Detect which cell encompasses the target text, then output its [x, y] center coordinate. 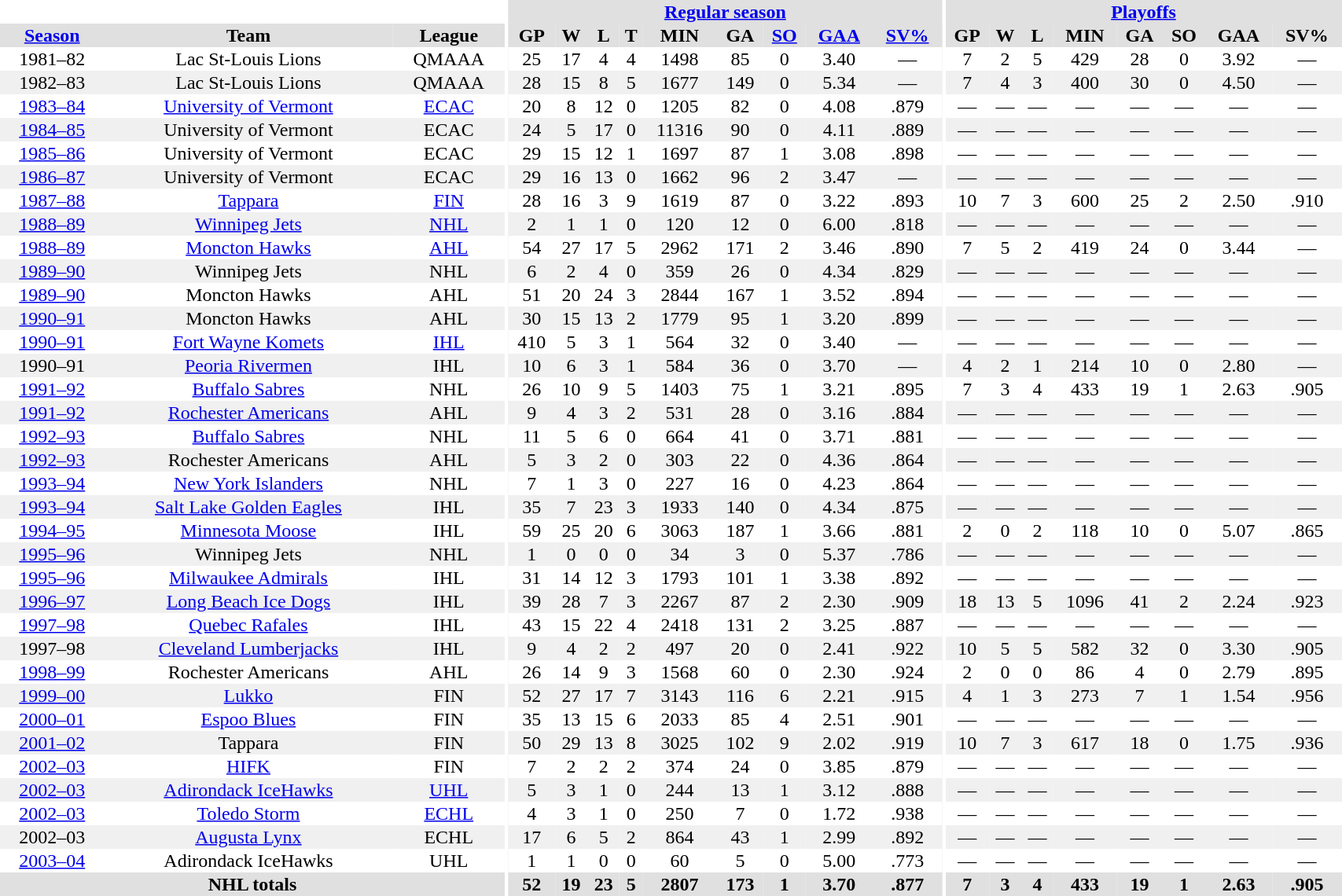
303 [679, 460]
3.47 [839, 177]
Cleveland Lumberjacks [248, 648]
Fort Wayne Komets [248, 342]
171 [741, 248]
564 [679, 342]
3.25 [839, 625]
419 [1085, 248]
4.50 [1239, 83]
214 [1085, 365]
51 [531, 295]
Season [52, 35]
1677 [679, 83]
1793 [679, 578]
.877 [907, 884]
6.00 [839, 224]
2003–04 [52, 861]
400 [1085, 83]
11 [531, 436]
2.99 [839, 837]
.829 [907, 271]
1096 [1085, 601]
96 [741, 177]
617 [1085, 743]
54 [531, 248]
131 [741, 625]
3.30 [1239, 648]
664 [679, 436]
.922 [907, 648]
2418 [679, 625]
5.37 [839, 554]
1619 [679, 200]
584 [679, 365]
.909 [907, 601]
.915 [907, 696]
2.51 [839, 719]
Peoria Rivermen [248, 365]
Team [248, 35]
1779 [679, 318]
3.71 [839, 436]
3.85 [839, 766]
2.02 [839, 743]
187 [741, 531]
1697 [679, 153]
New York Islanders [248, 483]
1568 [679, 672]
101 [741, 578]
244 [679, 790]
34 [679, 554]
.818 [907, 224]
3.16 [839, 413]
11316 [679, 130]
.936 [1307, 743]
.786 [907, 554]
.894 [907, 295]
116 [741, 696]
118 [1085, 531]
4.36 [839, 460]
1986–87 [52, 177]
Minnesota Moose [248, 531]
.924 [907, 672]
2000–01 [52, 719]
3.12 [839, 790]
2844 [679, 295]
2.80 [1239, 365]
.889 [907, 130]
1205 [679, 106]
1.54 [1239, 696]
2.79 [1239, 672]
410 [531, 342]
3.52 [839, 295]
82 [741, 106]
5.00 [839, 861]
.901 [907, 719]
273 [1085, 696]
429 [1085, 59]
.956 [1307, 696]
1994–95 [52, 531]
39 [531, 601]
374 [679, 766]
Espoo Blues [248, 719]
3.22 [839, 200]
582 [1085, 648]
Playoffs [1144, 12]
.890 [907, 248]
102 [741, 743]
1.75 [1239, 743]
3.08 [839, 153]
League [448, 35]
.893 [907, 200]
1.72 [839, 813]
3025 [679, 743]
864 [679, 837]
227 [679, 483]
3.20 [839, 318]
.898 [907, 153]
2.24 [1239, 601]
Toledo Storm [248, 813]
75 [741, 389]
.865 [1307, 531]
1984–85 [52, 130]
.919 [907, 743]
Quebec Rafales [248, 625]
59 [531, 531]
NHL totals [252, 884]
2033 [679, 719]
Lukko [248, 696]
497 [679, 648]
1403 [679, 389]
167 [741, 295]
3.38 [839, 578]
3063 [679, 531]
600 [1085, 200]
140 [741, 507]
.923 [1307, 601]
T [631, 35]
2807 [679, 884]
Regular season [725, 12]
.884 [907, 413]
4.11 [839, 130]
2.21 [839, 696]
531 [679, 413]
Salt Lake Golden Eagles [248, 507]
36 [741, 365]
359 [679, 271]
Augusta Lynx [248, 837]
.887 [907, 625]
.773 [907, 861]
.899 [907, 318]
3143 [679, 696]
Milwaukee Admirals [248, 578]
1999–00 [52, 696]
4.23 [839, 483]
1981–82 [52, 59]
1662 [679, 177]
50 [531, 743]
.938 [907, 813]
.888 [907, 790]
3.21 [839, 389]
173 [741, 884]
2.41 [839, 648]
5.07 [1239, 531]
2.50 [1239, 200]
31 [531, 578]
95 [741, 318]
3.92 [1239, 59]
1987–88 [52, 200]
3.44 [1239, 248]
5.34 [839, 83]
1983–84 [52, 106]
HIFK [248, 766]
120 [679, 224]
.910 [1307, 200]
2962 [679, 248]
1933 [679, 507]
250 [679, 813]
1996–97 [52, 601]
1998–99 [52, 672]
1982–83 [52, 83]
86 [1085, 672]
Long Beach Ice Dogs [248, 601]
1985–86 [52, 153]
3.46 [839, 248]
.875 [907, 507]
4.08 [839, 106]
2267 [679, 601]
90 [741, 130]
149 [741, 83]
3.66 [839, 531]
1498 [679, 59]
2001–02 [52, 743]
